Locate the cell with the specified text and output its (x, y) center coordinate. 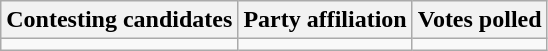
Party affiliation (325, 20)
Votes polled (480, 20)
Contesting candidates (120, 20)
